From the cell containing the given text, extract its center point as (X, Y) coordinate. 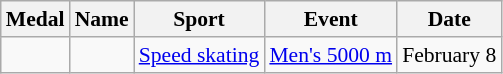
Speed skating (200, 55)
Date (449, 19)
February 8 (449, 55)
Event (330, 19)
Sport (200, 19)
Men's 5000 m (330, 55)
Medal (36, 19)
Name (102, 19)
